Detect which cell encompasses the target text, then output its (x, y) center coordinate. 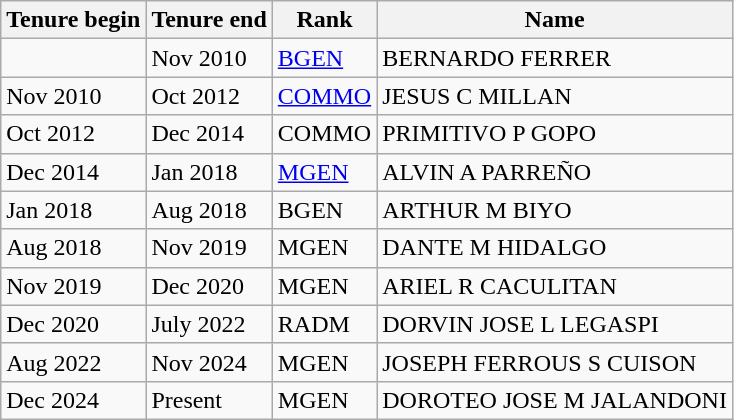
DOROTEO JOSE M JALANDONI (555, 400)
PRIMITIVO P GOPO (555, 134)
ALVIN A PARREÑO (555, 172)
RADM (324, 324)
BERNARDO FERRER (555, 58)
Tenure end (209, 20)
ARIEL R CACULITAN (555, 286)
Dec 2024 (74, 400)
Aug 2022 (74, 362)
JOSEPH FERROUS S CUISON (555, 362)
Name (555, 20)
ARTHUR M BIYO (555, 210)
Tenure begin (74, 20)
DORVIN JOSE L LEGASPI (555, 324)
DANTE M HIDALGO (555, 248)
Nov 2024 (209, 362)
Present (209, 400)
JESUS C MILLAN (555, 96)
Rank (324, 20)
July 2022 (209, 324)
